Detect which cell encompasses the target text, then output its (x, y) center coordinate. 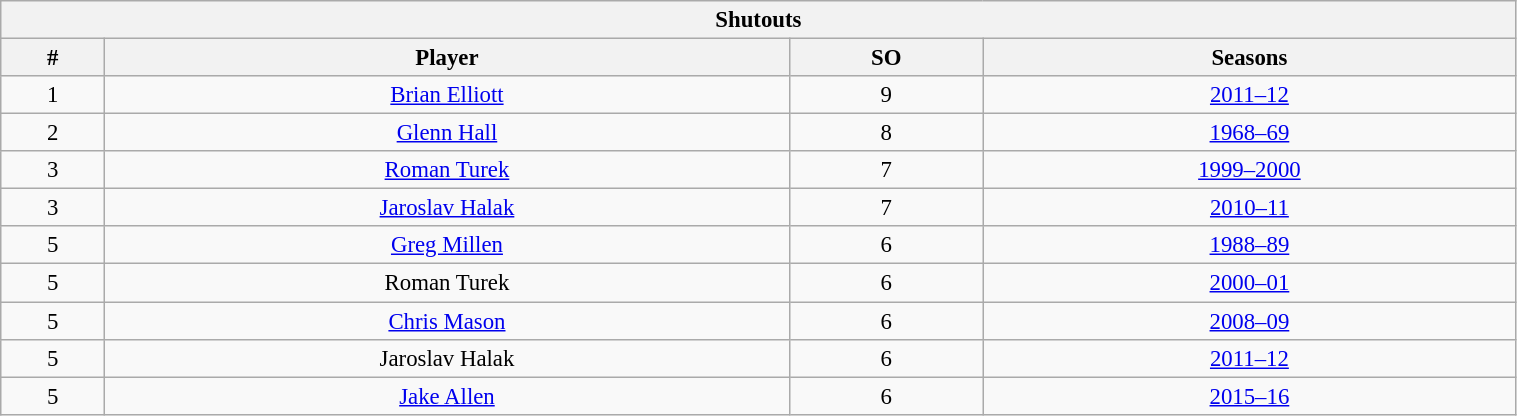
2 (53, 133)
1999–2000 (1250, 170)
2000–01 (1250, 283)
1988–89 (1250, 245)
Chris Mason (446, 321)
1 (53, 95)
Jake Allen (446, 396)
2008–09 (1250, 321)
Shutouts (758, 20)
Player (446, 58)
Glenn Hall (446, 133)
Greg Millen (446, 245)
8 (886, 133)
Seasons (1250, 58)
2015–16 (1250, 396)
SO (886, 58)
1968–69 (1250, 133)
2010–11 (1250, 208)
9 (886, 95)
# (53, 58)
Brian Elliott (446, 95)
